Identify which cell holds the provided text, then report its (X, Y) central coordinate. 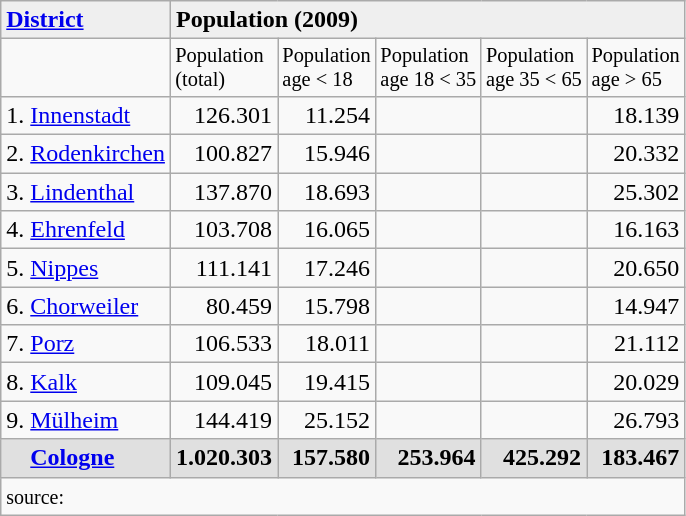
103.708 (224, 230)
1. Innenstadt (86, 115)
25.152 (327, 420)
Population (total) (224, 68)
19.415 (327, 382)
253.964 (429, 458)
16.065 (327, 230)
144.419 (224, 420)
18.011 (327, 344)
14.947 (636, 306)
Population age 18 < 35 (429, 68)
17.246 (327, 268)
6. Chorweiler (86, 306)
5. Nippes (86, 268)
100.827 (224, 154)
9. Mülheim (86, 420)
18.139 (636, 115)
Population (2009) (427, 20)
20.029 (636, 382)
15.946 (327, 154)
425.292 (534, 458)
26.793 (636, 420)
3. Lindenthal (86, 192)
Cologne (86, 458)
7. Porz (86, 344)
Population age > 65 (636, 68)
106.533 (224, 344)
20.650 (636, 268)
8. Kalk (86, 382)
25.302 (636, 192)
4. Ehrenfeld (86, 230)
1.020.303 (224, 458)
126.301 (224, 115)
District (86, 20)
16.163 (636, 230)
20.332 (636, 154)
11.254 (327, 115)
109.045 (224, 382)
183.467 (636, 458)
111.141 (224, 268)
137.870 (224, 192)
2. Rodenkirchen (86, 154)
15.798 (327, 306)
18.693 (327, 192)
source: (343, 496)
Population age < 18 (327, 68)
80.459 (224, 306)
157.580 (327, 458)
Population age 35 < 65 (534, 68)
21.112 (636, 344)
